Search for the cell housing the specified text and yield its [x, y] center coordinate. 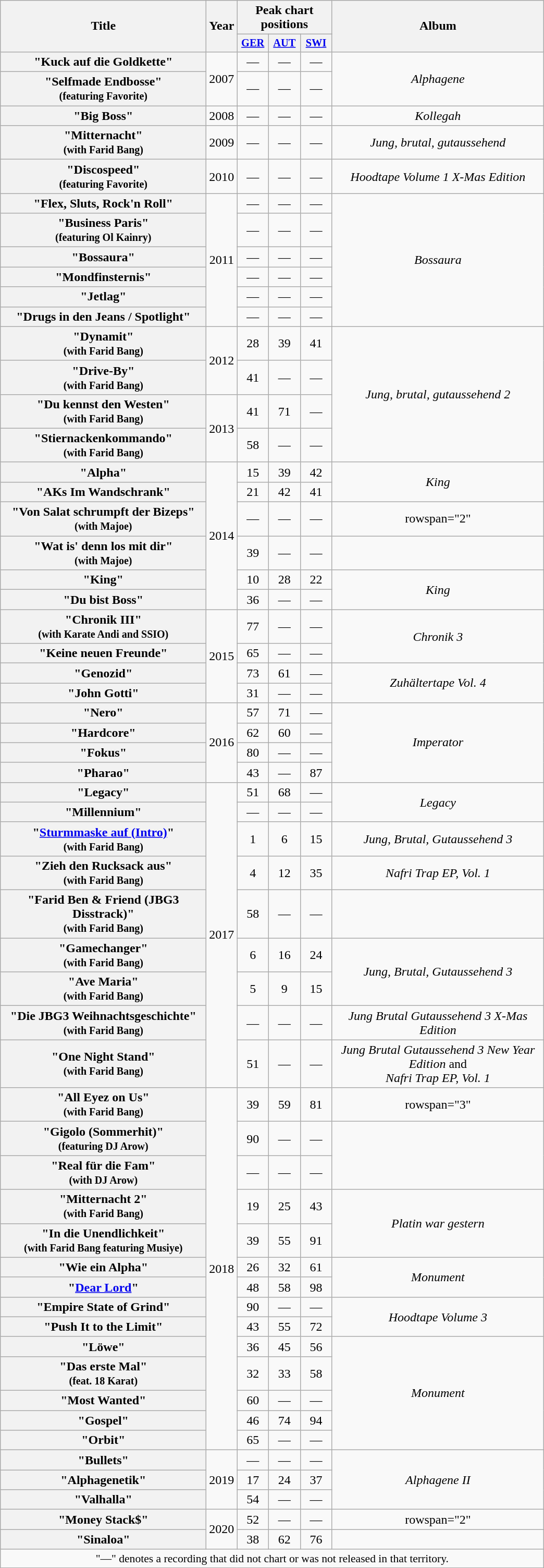
"Discospeed"(featuring Favorite) [103, 176]
59 [285, 1104]
80 [253, 752]
76 [316, 1539]
2010 [222, 176]
"Sturmmaske auf (Intro)"(with Farid Bang) [103, 838]
2009 [222, 143]
"Business Paris"(featuring Ol Kainry) [103, 230]
"Flex, Sluts, Rock'n Roll" [103, 203]
"Mondfinsternis" [103, 277]
73 [253, 673]
Legacy [438, 802]
91 [316, 1240]
"Dear Lord" [103, 1287]
"Money Stack$" [103, 1520]
"Gigolo (Sommerhit)"(featuring DJ Arow) [103, 1139]
Nafri Trap EP, Vol. 1 [438, 873]
"Du kennst den Westen"(with Farid Bang) [103, 411]
74 [285, 1420]
22 [316, 580]
94 [316, 1420]
2014 [222, 536]
Bossaura [438, 260]
45 [285, 1346]
"Mitternacht"(with Farid Bang) [103, 143]
1 [253, 838]
17 [253, 1480]
38 [253, 1539]
"Drugs in den Jeans / Spotlight" [103, 317]
2020 [222, 1529]
57 [253, 713]
Kollegah [438, 116]
"Wie ein Alpha" [103, 1267]
"Drive-By"(with Farid Bang) [103, 378]
"Stiernackenkommando"(with Farid Bang) [103, 445]
35 [316, 873]
Jung, brutal, gutaussehend 2 [438, 394]
25 [285, 1207]
"Farid Ben & Friend (JBG3 Disstrack)"(with Farid Bang) [103, 914]
21 [253, 492]
2013 [222, 428]
"Kuck auf die Goldkette" [103, 62]
Album [438, 26]
2016 [222, 743]
98 [316, 1287]
Alphagene II [438, 1480]
"Empire State of Grind" [103, 1307]
2018 [222, 1269]
"Alphagenetik" [103, 1480]
87 [316, 772]
"Gospel" [103, 1420]
Title [103, 26]
"Gamechanger"(with Farid Bang) [103, 955]
16 [285, 955]
SWI [316, 43]
Platin war gestern [438, 1223]
"All Eyez on Us"(with Farid Bang) [103, 1104]
"Valhalla" [103, 1500]
"Genozid" [103, 673]
"Bossaura" [103, 257]
"Sinaloa" [103, 1539]
"In die Unendlichkeit"(with Farid Bang featuring Musiye) [103, 1240]
"Fokus" [103, 752]
72 [316, 1327]
68 [285, 792]
"—" denotes a recording that did not chart or was not released in that territory. [272, 1559]
"Löwe" [103, 1346]
10 [253, 580]
2012 [222, 360]
"Chronik III"(with Karate Andi and SSIO) [103, 627]
"Mitternacht 2"(with Farid Bang) [103, 1207]
"Most Wanted" [103, 1401]
2008 [222, 116]
rowspan="3" [438, 1104]
54 [253, 1500]
"Selfmade Endbosse"(featuring Favorite) [103, 89]
37 [316, 1480]
Chronik 3 [438, 636]
"Du bist Boss" [103, 600]
"AKs Im Wandschrank" [103, 492]
"Alpha" [103, 472]
77 [253, 627]
"Keine neuen Freunde" [103, 653]
"John Gotti" [103, 693]
Hoodtape Volume 3 [438, 1317]
"Die JBG3 Weihnachtsgeschichte"(with Farid Bang) [103, 1023]
2007 [222, 78]
2019 [222, 1480]
9 [285, 989]
"Bullets" [103, 1460]
Peak chart positions [285, 18]
"Wat is' denn los mit dir"(with Majoe) [103, 553]
12 [285, 873]
"Big Boss" [103, 116]
"Hardcore" [103, 733]
Jung Brutal Gutaussehend 3 X-Mas Edition [438, 1023]
"Jetlag" [103, 297]
Alphagene [438, 78]
Zuhältertape Vol. 4 [438, 683]
"One Night Stand"(with Farid Bang) [103, 1064]
"Real für die Fam"(with DJ Arow) [103, 1172]
Jung, brutal, gutaussehend [438, 143]
31 [253, 693]
56 [316, 1346]
Hoodtape Volume 1 X-Mas Edition [438, 176]
2017 [222, 935]
Jung Brutal Gutaussehend 3 New Year Edition and Nafri Trap EP, Vol. 1 [438, 1064]
2011 [222, 260]
"Dynamit"(with Farid Bang) [103, 343]
"Push It to the Limit" [103, 1327]
"Von Salat schrumpft der Bizeps"(with Majoe) [103, 519]
"Orbit" [103, 1440]
Imperator [438, 743]
26 [253, 1267]
46 [253, 1420]
19 [253, 1207]
"Das erste Mal"(feat. 18 Karat) [103, 1373]
AUT [285, 43]
"Millennium" [103, 812]
4 [253, 873]
81 [316, 1104]
"Zieh den Rucksack aus"(with Farid Bang) [103, 873]
"Legacy" [103, 792]
"King" [103, 580]
2015 [222, 656]
33 [285, 1373]
52 [253, 1520]
5 [253, 989]
48 [253, 1287]
GER [253, 43]
Year [222, 26]
"Ave Maria"(with Farid Bang) [103, 989]
"Nero" [103, 713]
"Pharao" [103, 772]
